Return the (X, Y) coordinate for the center point of the cell that contains the specified text.  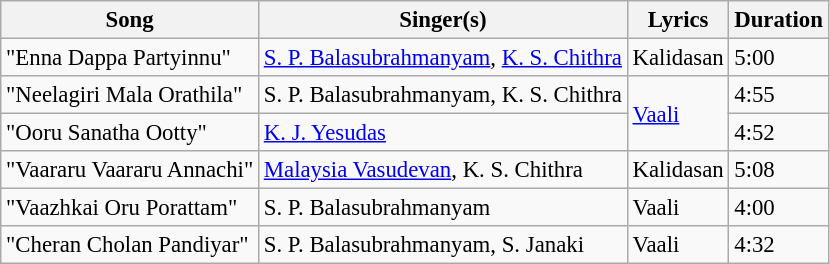
Malaysia Vasudevan, K. S. Chithra (442, 170)
"Ooru Sanatha Ootty" (130, 133)
"Enna Dappa Partyinnu" (130, 58)
"Vaararu Vaararu Annachi" (130, 170)
Singer(s) (442, 20)
Song (130, 20)
"Cheran Cholan Pandiyar" (130, 245)
S. P. Balasubrahmanyam, S. Janaki (442, 245)
4:52 (778, 133)
5:08 (778, 170)
"Neelagiri Mala Orathila" (130, 95)
5:00 (778, 58)
4:32 (778, 245)
4:00 (778, 208)
K. J. Yesudas (442, 133)
"Vaazhkai Oru Porattam" (130, 208)
Lyrics (678, 20)
Duration (778, 20)
S. P. Balasubrahmanyam (442, 208)
4:55 (778, 95)
